Find where the given text appears and provide that cell's center as (X, Y) coordinate. 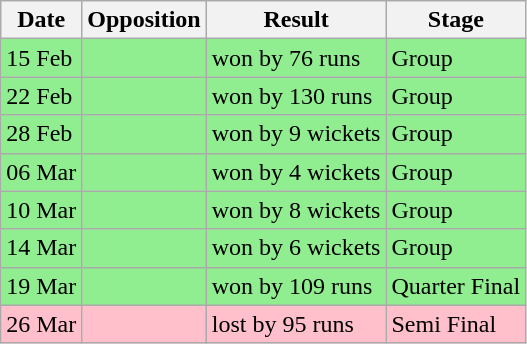
won by 130 runs (296, 96)
Date (42, 20)
26 Mar (42, 324)
Quarter Final (456, 286)
10 Mar (42, 210)
19 Mar (42, 286)
won by 8 wickets (296, 210)
Opposition (144, 20)
won by 6 wickets (296, 248)
Result (296, 20)
won by 109 runs (296, 286)
won by 9 wickets (296, 134)
Stage (456, 20)
won by 76 runs (296, 58)
won by 4 wickets (296, 172)
15 Feb (42, 58)
Semi Final (456, 324)
28 Feb (42, 134)
14 Mar (42, 248)
22 Feb (42, 96)
06 Mar (42, 172)
lost by 95 runs (296, 324)
